From the cell containing the given text, extract its center point as (x, y) coordinate. 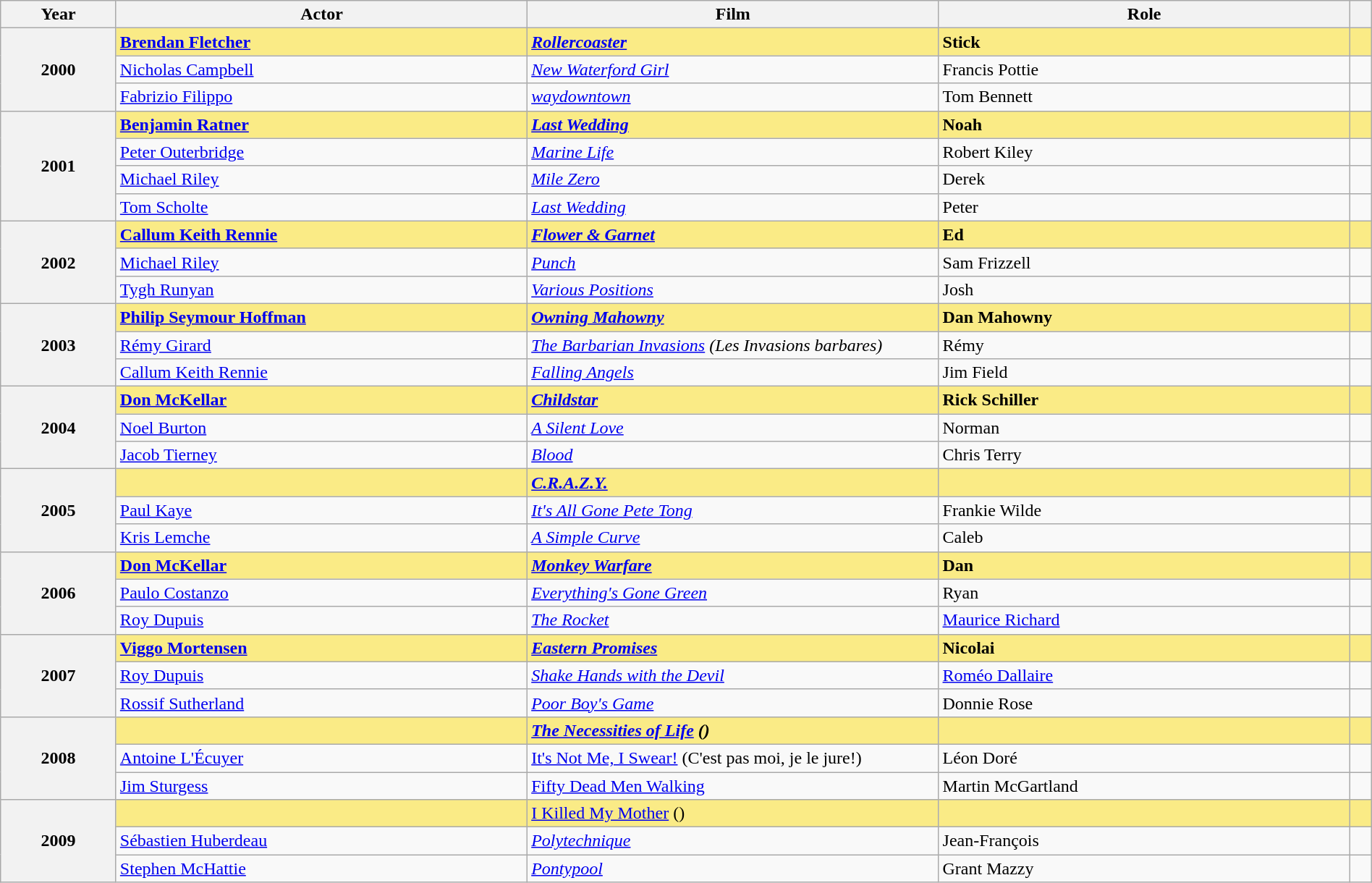
Various Positions (733, 290)
Dan Mahowny (1144, 317)
Rick Schiller (1144, 400)
Monkey Warfare (733, 565)
Benjamin Ratner (321, 124)
Peter Outerbridge (321, 152)
Falling Angels (733, 373)
Philip Seymour Hoffman (321, 317)
Jim Field (1144, 373)
Polytechnique (733, 841)
Grant Mazzy (1144, 869)
New Waterford Girl (733, 69)
Paulo Costanzo (321, 593)
2000 (59, 69)
Donnie Rose (1144, 703)
Role (1144, 14)
Nicholas Campbell (321, 69)
Actor (321, 14)
Poor Boy's Game (733, 703)
Stick (1144, 42)
2003 (59, 345)
Eastern Promises (733, 648)
Punch (733, 262)
Martin McGartland (1144, 785)
Francis Pottie (1144, 69)
Dan (1144, 565)
Brendan Fletcher (321, 42)
Rollercoaster (733, 42)
Owning Mahowny (733, 317)
Film (733, 14)
Derek (1144, 179)
Josh (1144, 290)
Maurice Richard (1144, 620)
Robert Kiley (1144, 152)
2001 (59, 166)
Ryan (1144, 593)
Chris Terry (1144, 455)
Roméo Dallaire (1144, 675)
Year (59, 14)
Fabrizio Filippo (321, 97)
Jean-François (1144, 841)
2007 (59, 675)
Sam Frizzell (1144, 262)
Fifty Dead Men Walking (733, 785)
It's All Gone Pete Tong (733, 510)
Everything's Gone Green (733, 593)
Léon Doré (1144, 758)
Childstar (733, 400)
Antoine L'Écuyer (321, 758)
Mile Zero (733, 179)
Shake Hands with the Devil (733, 675)
The Barbarian Invasions (Les Invasions barbares) (733, 345)
The Rocket (733, 620)
Rossif Sutherland (321, 703)
Sébastien Huberdeau (321, 841)
Rémy (1144, 345)
2002 (59, 262)
Rémy Girard (321, 345)
2005 (59, 510)
Caleb (1144, 538)
Noah (1144, 124)
Jim Sturgess (321, 785)
2008 (59, 758)
2009 (59, 841)
Blood (733, 455)
Ed (1144, 235)
Noel Burton (321, 428)
Tom Bennett (1144, 97)
Flower & Garnet (733, 235)
A Silent Love (733, 428)
Tygh Runyan (321, 290)
C.R.A.Z.Y. (733, 483)
2006 (59, 593)
It's Not Me, I Swear! (C'est pas moi, je le jure!) (733, 758)
Frankie Wilde (1144, 510)
Tom Scholte (321, 207)
Viggo Mortensen (321, 648)
Nicolai (1144, 648)
Stephen McHattie (321, 869)
A Simple Curve (733, 538)
Pontypool (733, 869)
Jacob Tierney (321, 455)
waydowntown (733, 97)
Paul Kaye (321, 510)
Kris Lemche (321, 538)
The Necessities of Life () (733, 730)
Marine Life (733, 152)
Peter (1144, 207)
Norman (1144, 428)
2004 (59, 428)
I Killed My Mother () (733, 814)
